Identify which cell holds the provided text, then report its [X, Y] central coordinate. 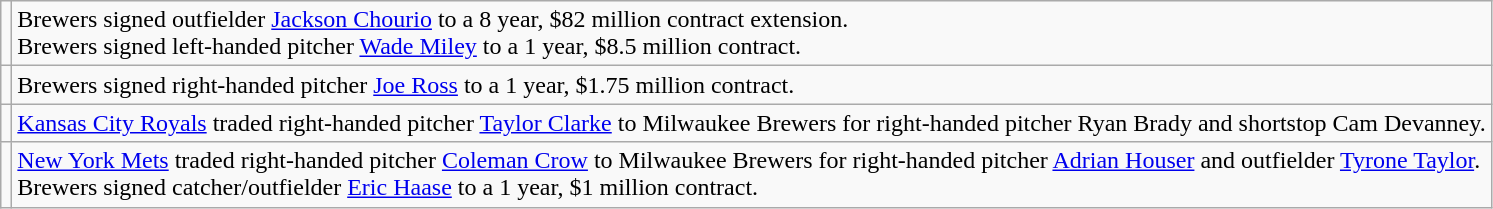
Brewers signed right-handed pitcher Joe Ross to a 1 year, $1.75 million contract. [752, 85]
Kansas City Royals traded right-handed pitcher Taylor Clarke to Milwaukee Brewers for right-handed pitcher Ryan Brady and shortstop Cam Devanney. [752, 123]
